Output the [X, Y] coordinate of the center of the cell containing the given text.  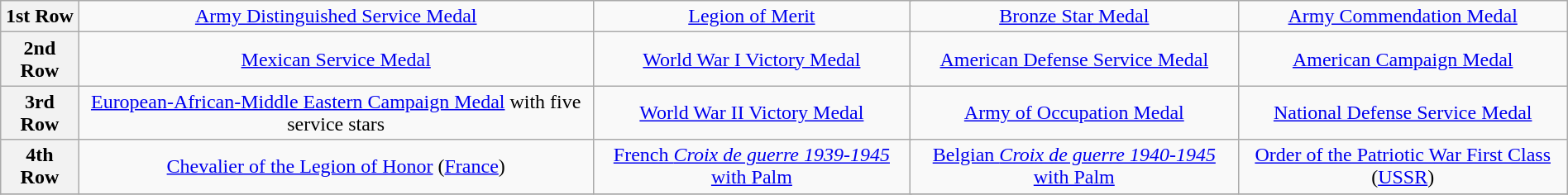
Mexican Service Medal [336, 59]
Army Commendation Medal [1403, 17]
American Defense Service Medal [1073, 59]
World War II Victory Medal [751, 112]
2nd Row [40, 59]
National Defense Service Medal [1403, 112]
American Campaign Medal [1403, 59]
1st Row [40, 17]
European-African-Middle Eastern Campaign Medal with five service stars [336, 112]
Army of Occupation Medal [1073, 112]
Belgian Croix de guerre 1940-1945 with Palm [1073, 167]
World War I Victory Medal [751, 59]
Bronze Star Medal [1073, 17]
Chevalier of the Legion of Honor (France) [336, 167]
Order of the Patriotic War First Class (USSR) [1403, 167]
3rd Row [40, 112]
Legion of Merit [751, 17]
Army Distinguished Service Medal [336, 17]
French Croix de guerre 1939-1945 with Palm [751, 167]
4th Row [40, 167]
